From the cell containing the given text, extract its center point as [X, Y] coordinate. 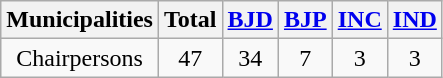
34 [250, 58]
Chairpersons [80, 58]
Total [190, 20]
Municipalities [80, 20]
IND [414, 20]
INC [360, 20]
BJP [305, 20]
7 [305, 58]
47 [190, 58]
BJD [250, 20]
